Search for the cell housing the specified text and yield its (X, Y) center coordinate. 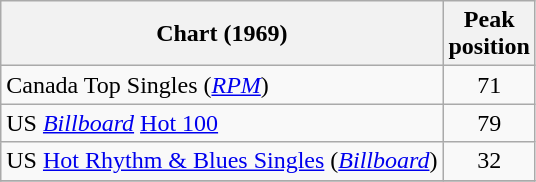
79 (489, 123)
32 (489, 161)
US Hot Rhythm & Blues Singles (Billboard) (222, 161)
US Billboard Hot 100 (222, 123)
Chart (1969) (222, 34)
Peakposition (489, 34)
Canada Top Singles (RPM) (222, 85)
71 (489, 85)
